Identify which cell holds the provided text, then report its (X, Y) central coordinate. 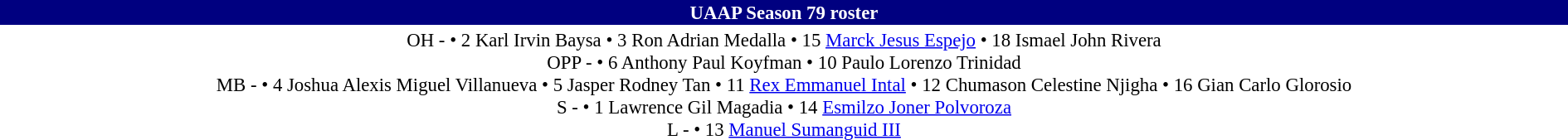
UAAP Season 79 roster (784, 12)
